Return [X, Y] of the center of cell containing provided text 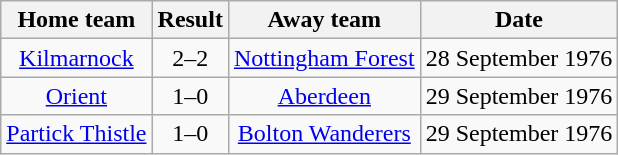
Kilmarnock [76, 58]
Home team [76, 20]
Date [519, 20]
Aberdeen [324, 96]
Partick Thistle [76, 134]
2–2 [190, 58]
Away team [324, 20]
Bolton Wanderers [324, 134]
Result [190, 20]
Nottingham Forest [324, 58]
Orient [76, 96]
28 September 1976 [519, 58]
